Output the (X, Y) coordinate of the center of the cell containing the given text.  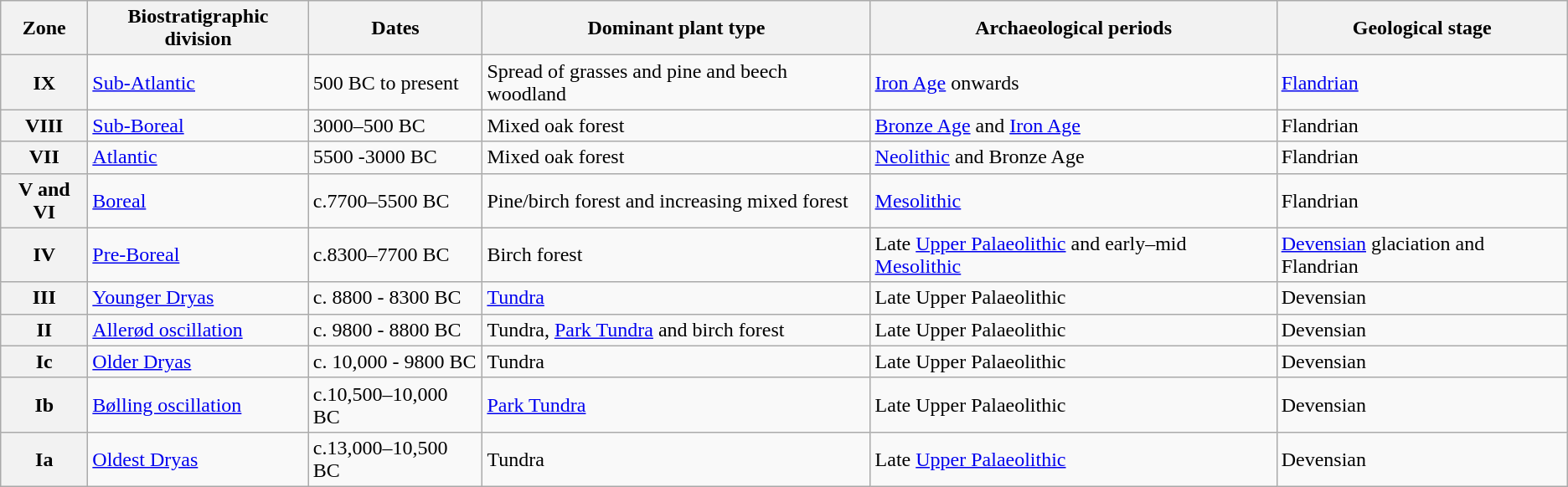
Birch forest (677, 254)
Bølling oscillation (198, 405)
V and VI (44, 201)
Devensian glaciation and Flandrian (1422, 254)
Neolithic and Bronze Age (1074, 157)
Iron Age onwards (1074, 82)
Boreal (198, 201)
Biostratigraphic division (198, 28)
Mesolithic (1074, 201)
c.7700–5500 BC (395, 201)
Archaeological periods (1074, 28)
Pre-Boreal (198, 254)
IX (44, 82)
Younger Dryas (198, 298)
c. 8800 - 8300 BC (395, 298)
c.8300–7700 BC (395, 254)
Dominant plant type (677, 28)
c.10,500–10,000 BC (395, 405)
Tundra, Park Tundra and birch forest (677, 330)
Pine/birch forest and increasing mixed forest (677, 201)
Older Dryas (198, 361)
VIII (44, 126)
Park Tundra (677, 405)
500 BC to present (395, 82)
c. 10,000 - 9800 BC (395, 361)
VII (44, 157)
Sub-Atlantic (198, 82)
Ic (44, 361)
Sub-Boreal (198, 126)
Zone (44, 28)
Atlantic (198, 157)
III (44, 298)
II (44, 330)
Allerød oscillation (198, 330)
c. 9800 - 8800 BC (395, 330)
IV (44, 254)
Dates (395, 28)
Spread of grasses and pine and beech woodland (677, 82)
5500 -3000 BC (395, 157)
Geological stage (1422, 28)
Late Upper Palaeolithic and early–mid Mesolithic (1074, 254)
3000–500 BC (395, 126)
c.13,000–10,500 BC (395, 459)
Ib (44, 405)
Ia (44, 459)
Oldest Dryas (198, 459)
Bronze Age and Iron Age (1074, 126)
